Scan for the cell matching the given text and deliver its [x, y] coordinate at center. 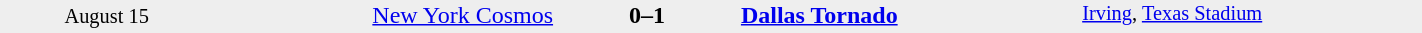
Dallas Tornado [910, 15]
New York Cosmos [384, 15]
0–1 [648, 15]
Irving, Texas Stadium [1252, 16]
August 15 [106, 16]
